Extract the [x, y] coordinate from the center of the cell holding the provided text.  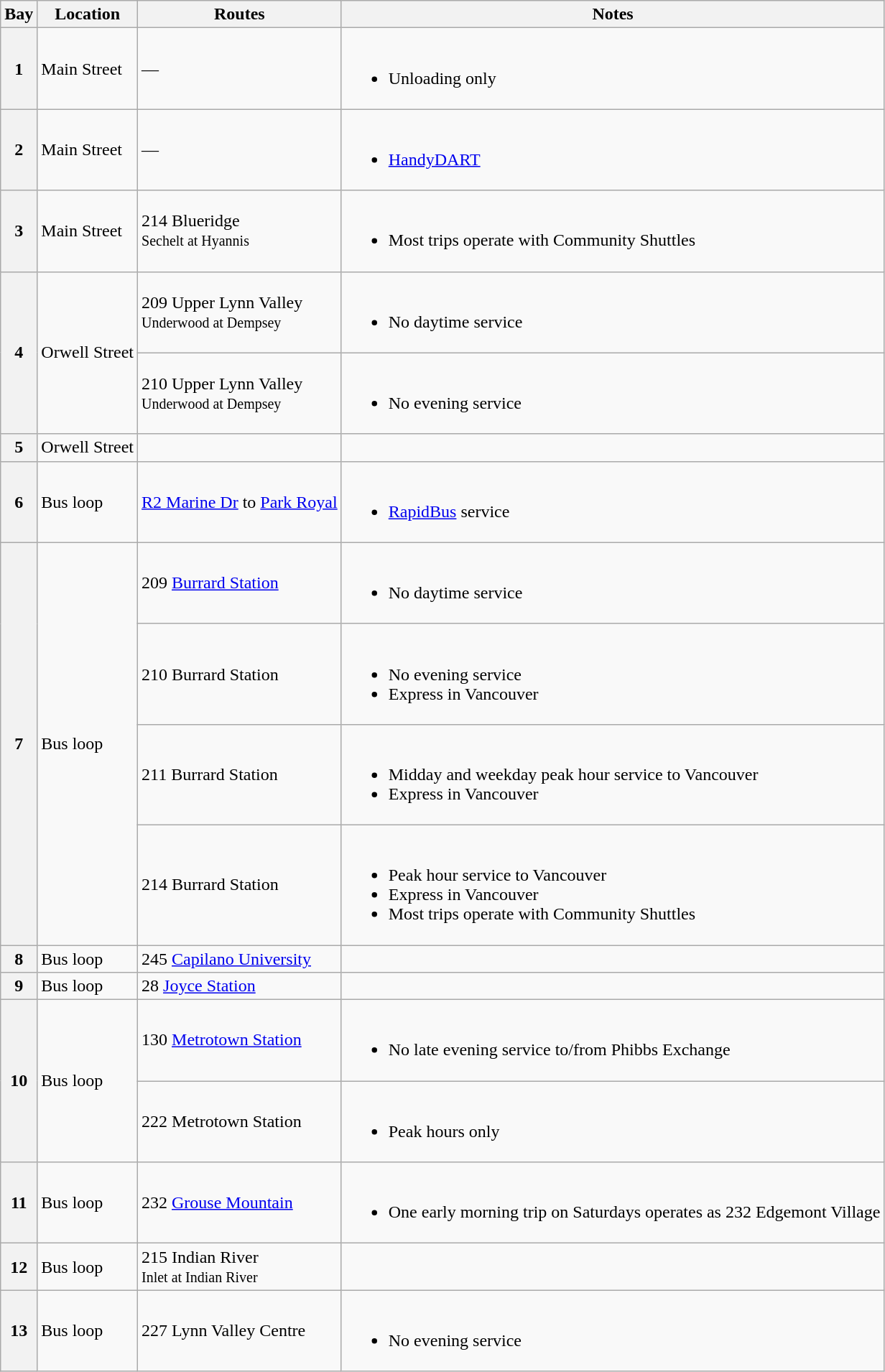
214 Burrard Station [240, 885]
Unloading only [613, 69]
11 [19, 1202]
Peak hour service to VancouverExpress in VancouverMost trips operate with Community Shuttles [613, 885]
10 [19, 1081]
R2 Marine Dr to Park Royal [240, 501]
222 Metrotown Station [240, 1122]
Location [88, 14]
Midday and weekday peak hour service to VancouverExpress in Vancouver [613, 774]
7 [19, 743]
214 BlueridgeSechelt at Hyannis [240, 231]
209 Upper Lynn ValleyUnderwood at Dempsey [240, 312]
9 [19, 986]
12 [19, 1267]
215 Indian RiverInlet at Indian River [240, 1267]
HandyDART [613, 149]
8 [19, 959]
3 [19, 231]
209 Burrard Station [240, 583]
130 Metrotown Station [240, 1040]
No late evening service to/from Phibbs Exchange [613, 1040]
232 Grouse Mountain [240, 1202]
211 Burrard Station [240, 774]
Notes [613, 14]
28 Joyce Station [240, 986]
245 Capilano University [240, 959]
210 Upper Lynn ValleyUnderwood at Dempsey [240, 394]
227 Lynn Valley Centre [240, 1330]
1 [19, 69]
No evening serviceExpress in Vancouver [613, 674]
Bay [19, 14]
Peak hours only [613, 1122]
13 [19, 1330]
One early morning trip on Saturdays operates as 232 Edgemont Village [613, 1202]
Most trips operate with Community Shuttles [613, 231]
2 [19, 149]
210 Burrard Station [240, 674]
Routes [240, 14]
5 [19, 448]
6 [19, 501]
4 [19, 353]
RapidBus service [613, 501]
